For the text-containing cell, return its midpoint in [x, y] coordinate format. 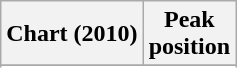
Chart (2010) [72, 34]
Peakposition [189, 34]
